For the text-containing cell, return its midpoint in [x, y] coordinate format. 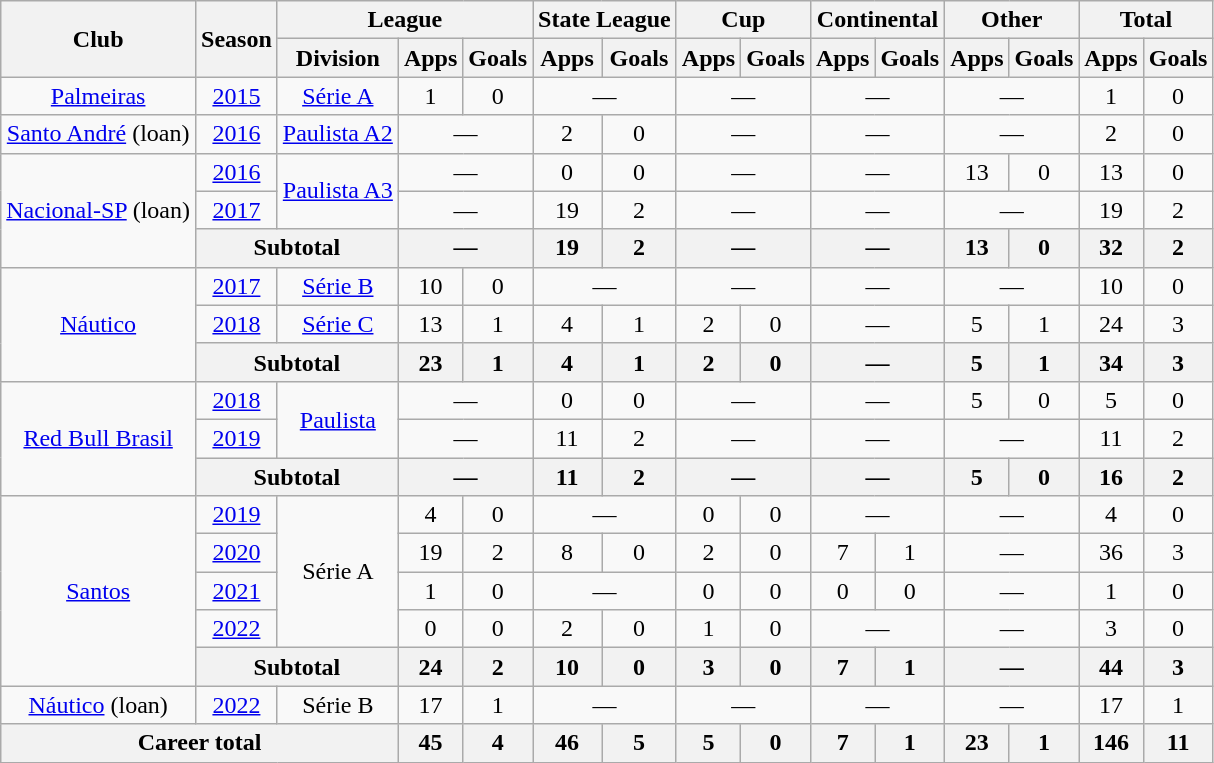
46 [568, 743]
45 [430, 743]
Paulista A3 [338, 191]
League [404, 20]
44 [1111, 667]
Continental [877, 20]
Santos [98, 591]
8 [568, 553]
Career total [200, 743]
Total [1146, 20]
Division [338, 58]
2021 [237, 591]
Santo André (loan) [98, 134]
36 [1111, 553]
Cup [743, 20]
16 [1111, 477]
State League [605, 20]
Other [1012, 20]
146 [1111, 743]
2015 [237, 96]
Palmeiras [98, 96]
Série C [338, 324]
Paulista [338, 419]
Náutico [98, 324]
Paulista A2 [338, 134]
32 [1111, 248]
Nacional-SP (loan) [98, 210]
34 [1111, 362]
Náutico (loan) [98, 705]
Red Bull Brasil [98, 438]
Season [237, 39]
2020 [237, 553]
Club [98, 39]
